Extract the (x, y) coordinate from the center of the cell holding the provided text.  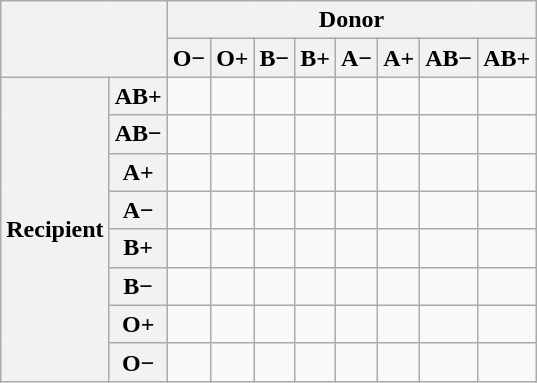
Donor (352, 20)
Recipient (55, 229)
